From the cell containing the given text, extract its center point as (X, Y) coordinate. 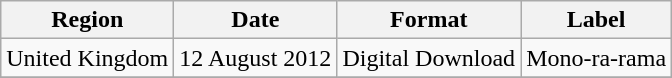
Date (256, 20)
Label (596, 20)
Format (429, 20)
United Kingdom (88, 58)
Mono-ra-rama (596, 58)
12 August 2012 (256, 58)
Region (88, 20)
Digital Download (429, 58)
